Detect which cell encompasses the target text, then output its (x, y) center coordinate. 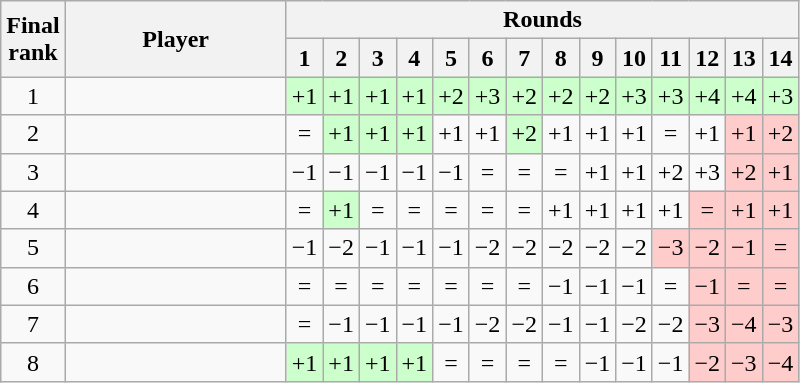
14 (780, 58)
Player (176, 39)
Rounds (542, 20)
Finalrank (33, 39)
12 (708, 58)
13 (744, 58)
10 (634, 58)
9 (598, 58)
11 (670, 58)
